Return the [X, Y] coordinate for the center point of the cell that contains the specified text.  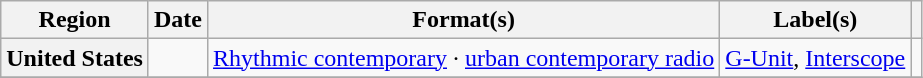
Region [75, 20]
Date [178, 20]
G-Unit, Interscope [816, 58]
Label(s) [816, 20]
Format(s) [464, 20]
United States [75, 58]
Rhythmic contemporary · urban contemporary radio [464, 58]
